Provide the [X, Y] coordinate of the cell's center where the given text is located.  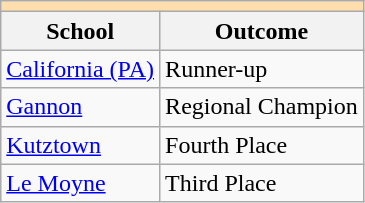
Runner-up [262, 69]
School [80, 31]
Gannon [80, 107]
Kutztown [80, 145]
Fourth Place [262, 145]
Outcome [262, 31]
California (PA) [80, 69]
Le Moyne [80, 183]
Regional Champion [262, 107]
Third Place [262, 183]
